Provide the [X, Y] coordinate of the cell's center where the given text is located.  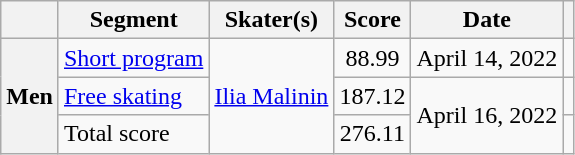
276.11 [372, 134]
Free skating [133, 96]
Segment [133, 20]
187.12 [372, 96]
Date [487, 20]
88.99 [372, 58]
Score [372, 20]
Men [30, 96]
April 16, 2022 [487, 115]
Ilia Malinin [272, 96]
Short program [133, 58]
Skater(s) [272, 20]
April 14, 2022 [487, 58]
Total score [133, 134]
